Extract the [x, y] coordinate from the center of the cell holding the provided text.  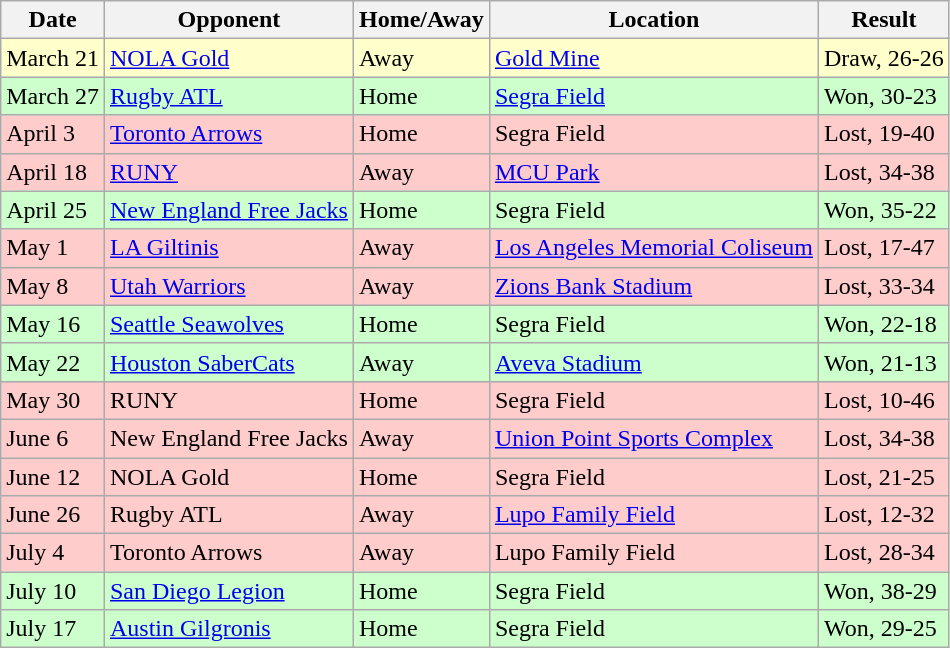
Utah Warriors [228, 286]
April 3 [53, 134]
Lost, 17-47 [884, 248]
June 12 [53, 477]
Date [53, 20]
Result [884, 20]
April 25 [53, 210]
Union Point Sports Complex [654, 438]
San Diego Legion [228, 591]
Lost, 21-25 [884, 477]
May 1 [53, 248]
July 10 [53, 591]
June 26 [53, 515]
Houston SaberCats [228, 362]
Zions Bank Stadium [654, 286]
Won, 38-29 [884, 591]
March 21 [53, 58]
MCU Park [654, 172]
Lost, 10-46 [884, 400]
Won, 21-13 [884, 362]
June 6 [53, 438]
Location [654, 20]
May 8 [53, 286]
May 22 [53, 362]
Home/Away [421, 20]
Austin Gilgronis [228, 629]
April 18 [53, 172]
Lost, 33-34 [884, 286]
Lost, 12-32 [884, 515]
Won, 29-25 [884, 629]
Opponent [228, 20]
Draw, 26-26 [884, 58]
March 27 [53, 96]
Lost, 28-34 [884, 553]
LA Giltinis [228, 248]
Lost, 19-40 [884, 134]
Won, 30-23 [884, 96]
May 16 [53, 324]
Gold Mine [654, 58]
July 4 [53, 553]
Won, 35-22 [884, 210]
Won, 22-18 [884, 324]
Seattle Seawolves [228, 324]
May 30 [53, 400]
Los Angeles Memorial Coliseum [654, 248]
July 17 [53, 629]
Aveva Stadium [654, 362]
